Scan for the cell matching the given text and deliver its [x, y] coordinate at center. 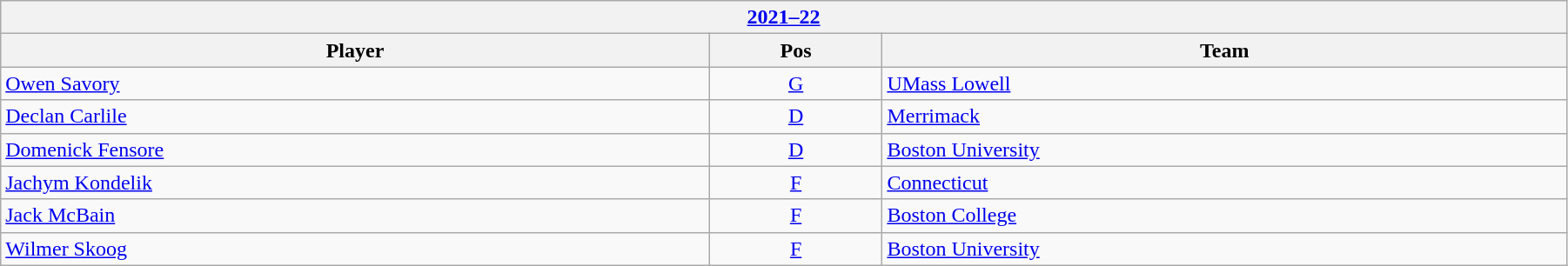
Domenick Fensore [355, 150]
Declan Carlile [355, 116]
UMass Lowell [1225, 83]
Pos [795, 50]
Merrimack [1225, 116]
Connecticut [1225, 183]
Team [1225, 50]
Jachym Kondelik [355, 183]
2021–22 [784, 17]
Wilmer Skoog [355, 249]
G [795, 83]
Player [355, 50]
Jack McBain [355, 216]
Owen Savory [355, 83]
Boston College [1225, 216]
